Identify which cell holds the provided text, then report its [x, y] central coordinate. 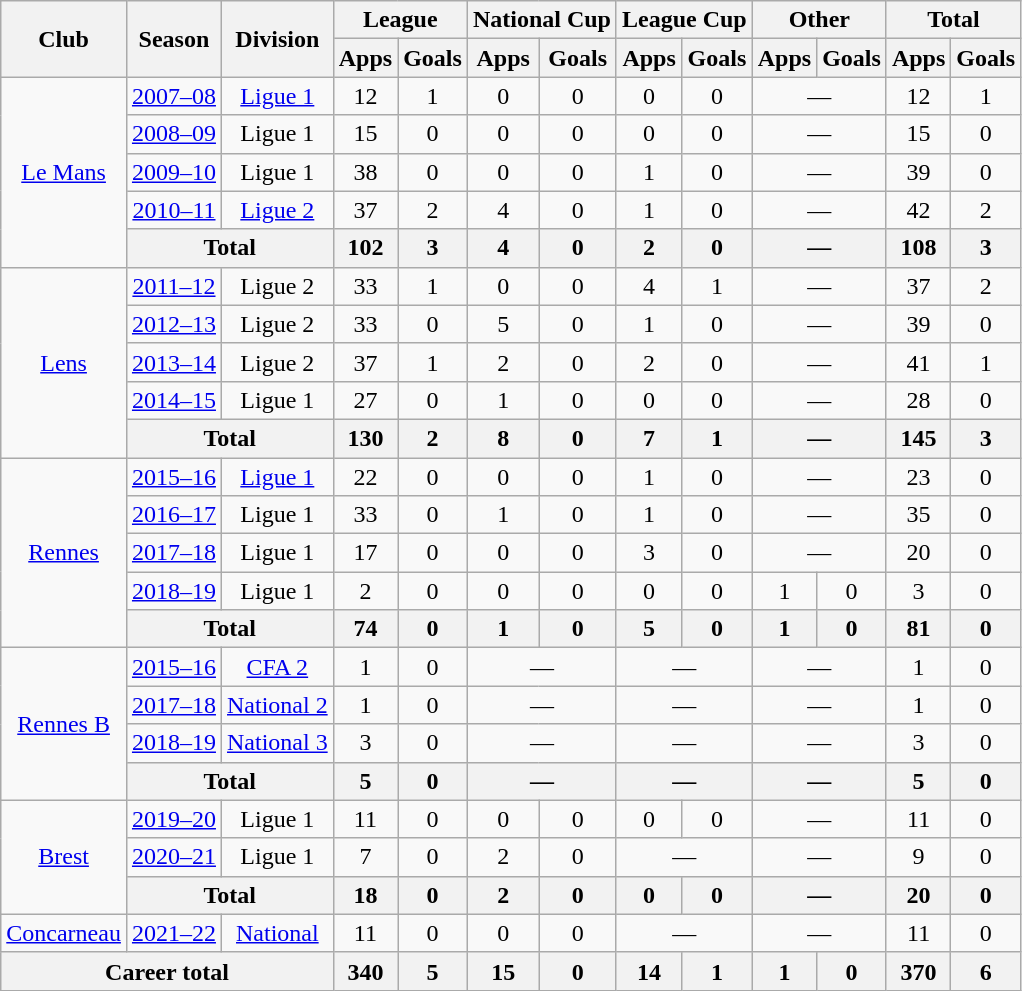
2007–08 [174, 96]
2012–13 [174, 324]
League [400, 20]
National 3 [277, 743]
2019–20 [174, 819]
8 [503, 438]
2011–12 [174, 286]
6 [986, 971]
Other [819, 20]
National [277, 933]
22 [365, 477]
28 [918, 400]
2010–11 [174, 210]
130 [365, 438]
National 2 [277, 705]
Club [64, 39]
National Cup [542, 20]
Lens [64, 362]
Division [277, 39]
81 [918, 629]
23 [918, 477]
17 [365, 553]
2014–15 [174, 400]
League Cup [684, 20]
2008–09 [174, 134]
9 [918, 857]
2020–21 [174, 857]
27 [365, 400]
35 [918, 515]
74 [365, 629]
CFA 2 [277, 667]
Le Mans [64, 172]
14 [648, 971]
340 [365, 971]
108 [918, 248]
Concarneau [64, 933]
Rennes [64, 553]
2016–17 [174, 515]
145 [918, 438]
102 [365, 248]
Rennes B [64, 724]
18 [365, 895]
Brest [64, 857]
Season [174, 39]
2009–10 [174, 172]
2013–14 [174, 362]
Career total [167, 971]
38 [365, 172]
42 [918, 210]
2021–22 [174, 933]
41 [918, 362]
370 [918, 971]
